Output the [X, Y] coordinate of the center of the cell containing the given text.  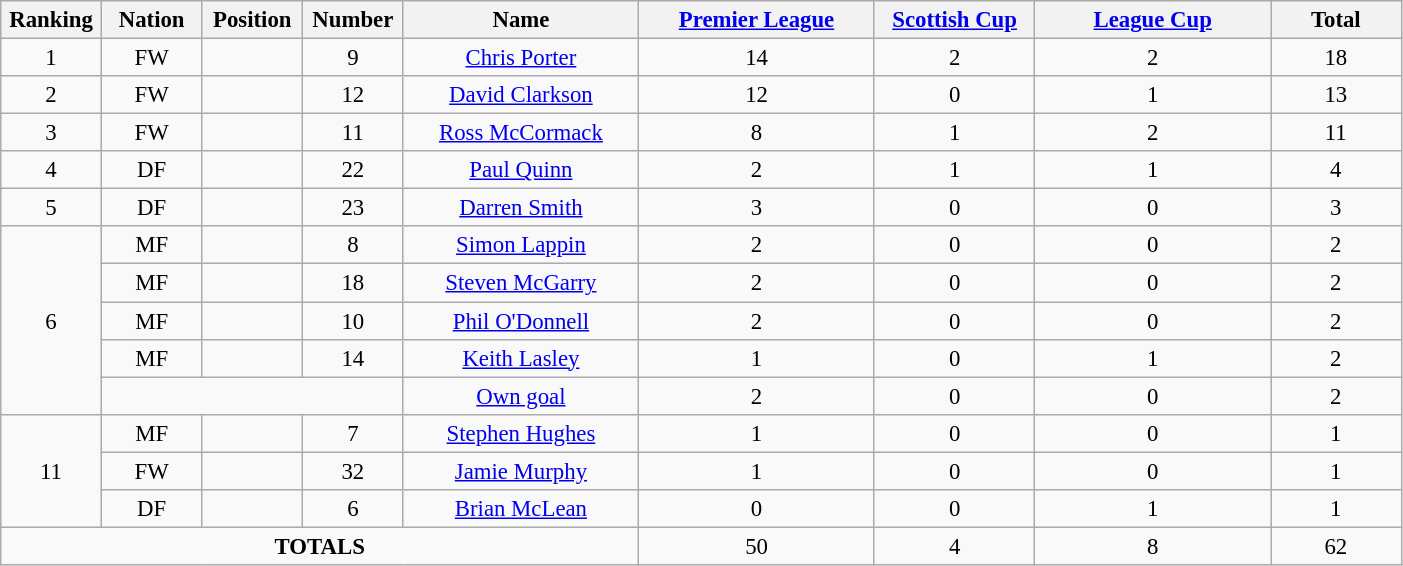
Scottish Cup [954, 20]
32 [354, 471]
Keith Lasley [521, 358]
Own goal [521, 396]
Steven McGarry [521, 283]
Premier League [757, 20]
10 [354, 321]
Simon Lappin [521, 245]
50 [757, 546]
9 [354, 58]
Phil O'Donnell [521, 321]
22 [354, 170]
Ranking [52, 20]
Total [1336, 20]
Name [521, 20]
7 [354, 433]
Darren Smith [521, 208]
13 [1336, 95]
Stephen Hughes [521, 433]
Number [354, 20]
Position [252, 20]
TOTALS [320, 546]
League Cup [1153, 20]
62 [1336, 546]
5 [52, 208]
David Clarkson [521, 95]
Ross McCormack [521, 133]
23 [354, 208]
Chris Porter [521, 58]
Paul Quinn [521, 170]
Brian McLean [521, 509]
Jamie Murphy [521, 471]
Nation [152, 20]
